From the cell containing the given text, extract its center point as (x, y) coordinate. 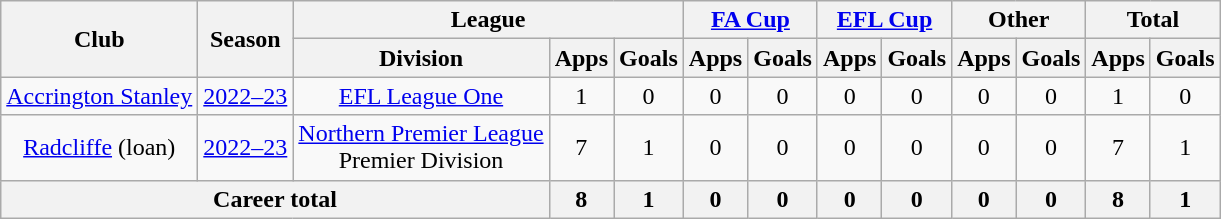
EFL Cup (884, 20)
FA Cup (750, 20)
Total (1153, 20)
Career total (275, 199)
Season (246, 39)
Other (1019, 20)
League (488, 20)
Radcliffe (loan) (100, 148)
Accrington Stanley (100, 96)
Club (100, 39)
EFL League One (421, 96)
Northern Premier LeaguePremier Division (421, 148)
Division (421, 58)
